Output the (X, Y) coordinate of the center of the cell containing the given text.  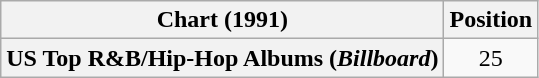
Position (491, 20)
US Top R&B/Hip-Hop Albums (Billboard) (222, 58)
Chart (1991) (222, 20)
25 (491, 58)
